Identify which cell holds the provided text, then report its [X, Y] central coordinate. 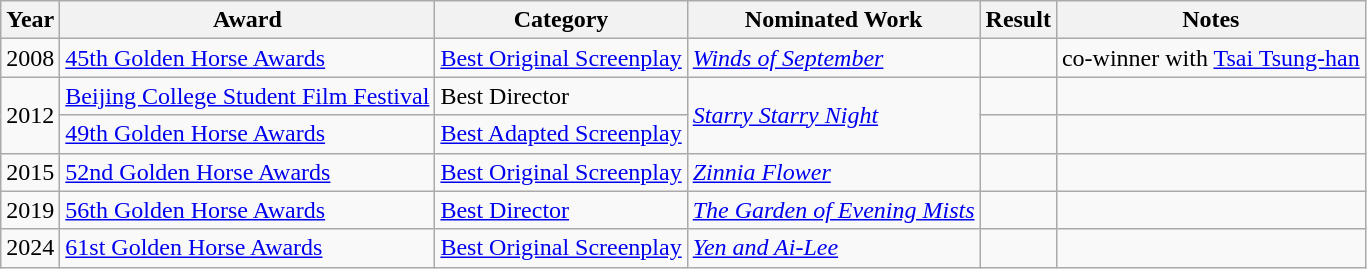
2015 [30, 172]
Beijing College Student Film Festival [248, 96]
49th Golden Horse Awards [248, 134]
Yen and Ai-Lee [834, 248]
Winds of September [834, 58]
co-winner with Tsai Tsung-han [1210, 58]
Result [1018, 20]
Nominated Work [834, 20]
Starry Starry Night [834, 115]
45th Golden Horse Awards [248, 58]
61st Golden Horse Awards [248, 248]
Category [561, 20]
The Garden of Evening Mists [834, 210]
2008 [30, 58]
Notes [1210, 20]
52nd Golden Horse Awards [248, 172]
2012 [30, 115]
Year [30, 20]
56th Golden Horse Awards [248, 210]
2019 [30, 210]
Award [248, 20]
Zinnia Flower [834, 172]
2024 [30, 248]
Best Adapted Screenplay [561, 134]
